Identify which cell holds the provided text, then report its [x, y] central coordinate. 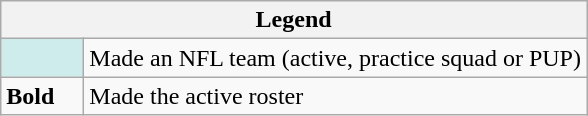
Legend [294, 20]
Made the active roster [336, 96]
Made an NFL team (active, practice squad or PUP) [336, 58]
Bold [42, 96]
